Capture the cell that displays the provided text and extract its (X, Y) central coordinate. 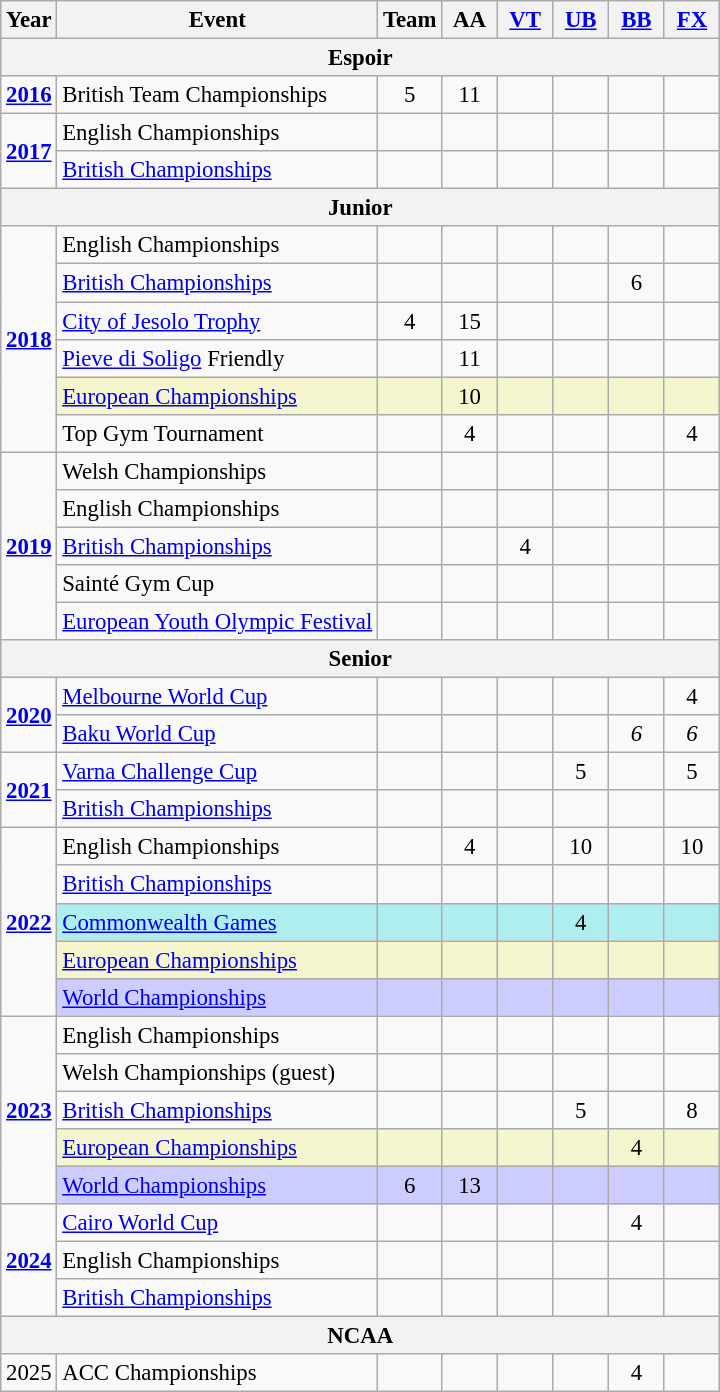
Melbourne World Cup (218, 697)
2023 (29, 1110)
City of Jesolo Trophy (218, 321)
13 (470, 1185)
FX (692, 20)
Welsh Championships (218, 471)
Senior (360, 659)
BB (637, 20)
Pieve di Soligo Friendly (218, 358)
2020 (29, 716)
8 (692, 1110)
European Youth Olympic Festival (218, 621)
Sainté Gym Cup (218, 584)
Year (29, 20)
VT (525, 20)
15 (470, 321)
Team (410, 20)
Top Gym Tournament (218, 433)
Welsh Championships (guest) (218, 1073)
NCAA (360, 1336)
Espoir (360, 58)
2017 (29, 152)
2016 (29, 95)
UB (581, 20)
Junior (360, 208)
Varna Challenge Cup (218, 772)
2022 (29, 922)
British Team Championships (218, 95)
AA (470, 20)
Baku World Cup (218, 734)
2018 (29, 339)
2025 (29, 1373)
Event (218, 20)
2019 (29, 546)
2024 (29, 1260)
2021 (29, 790)
Commonwealth Games (218, 922)
ACC Championships (218, 1373)
Cairo World Cup (218, 1223)
